For the text-containing cell, return its midpoint in [x, y] coordinate format. 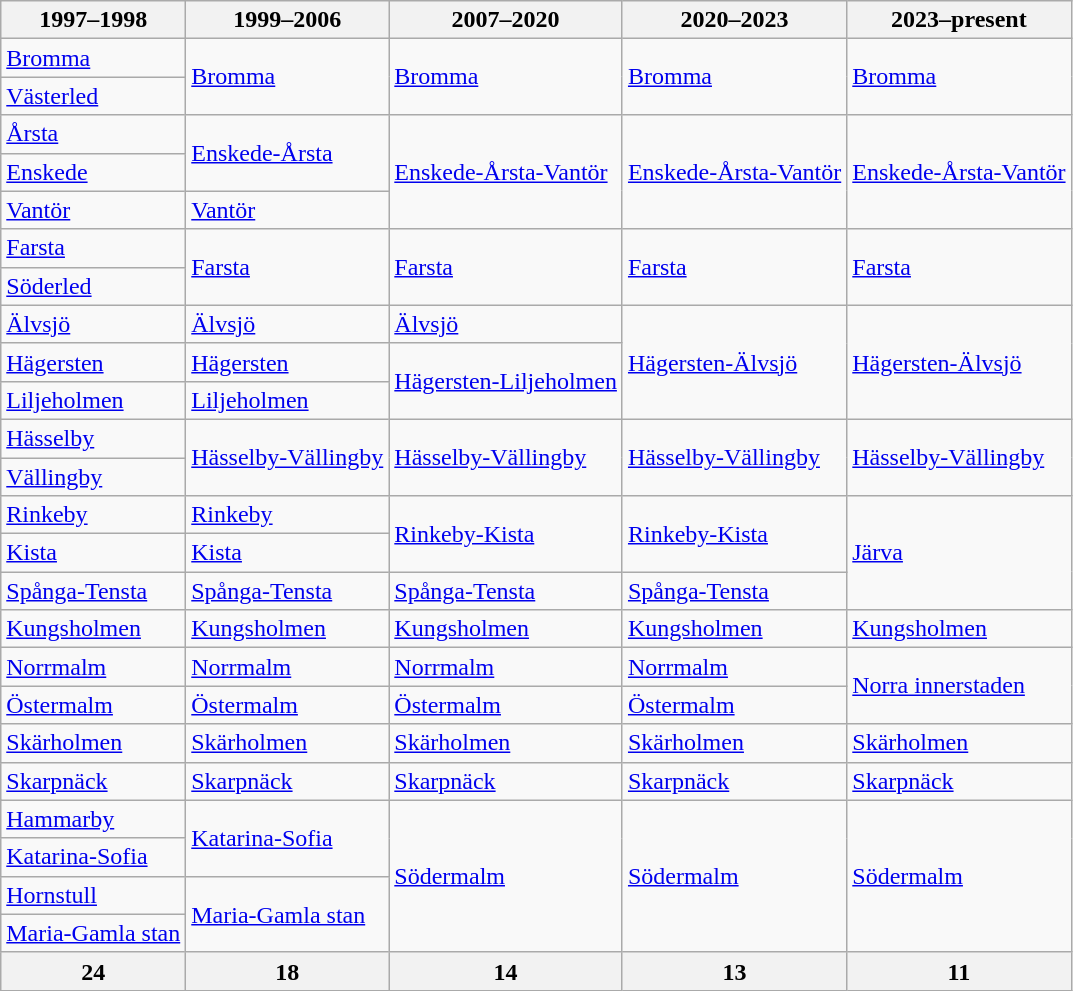
Årsta [94, 134]
2023–present [959, 20]
14 [506, 971]
2020–2023 [734, 20]
11 [959, 971]
2007–2020 [506, 20]
Hässelby [94, 438]
1999–2006 [288, 20]
Enskede [94, 172]
Vällingby [94, 477]
1997–1998 [94, 20]
Norra innerstaden [959, 686]
Hornstull [94, 895]
Enskede-Årsta [288, 153]
Hammarby [94, 819]
18 [288, 971]
Hägersten-Liljeholmen [506, 381]
Västerled [94, 96]
24 [94, 971]
Söderled [94, 286]
Järva [959, 553]
13 [734, 971]
